Capture the cell that displays the provided text and extract its (x, y) central coordinate. 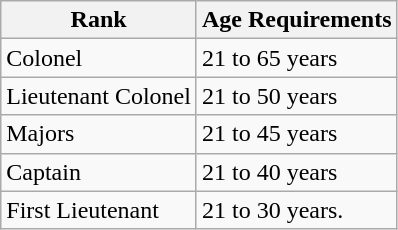
Captain (99, 172)
Lieutenant Colonel (99, 96)
21 to 50 years (296, 96)
Colonel (99, 58)
Rank (99, 20)
Majors (99, 134)
Age Requirements (296, 20)
21 to 30 years. (296, 210)
21 to 65 years (296, 58)
First Lieutenant (99, 210)
21 to 40 years (296, 172)
21 to 45 years (296, 134)
